Identify which cell holds the provided text, then report its (X, Y) central coordinate. 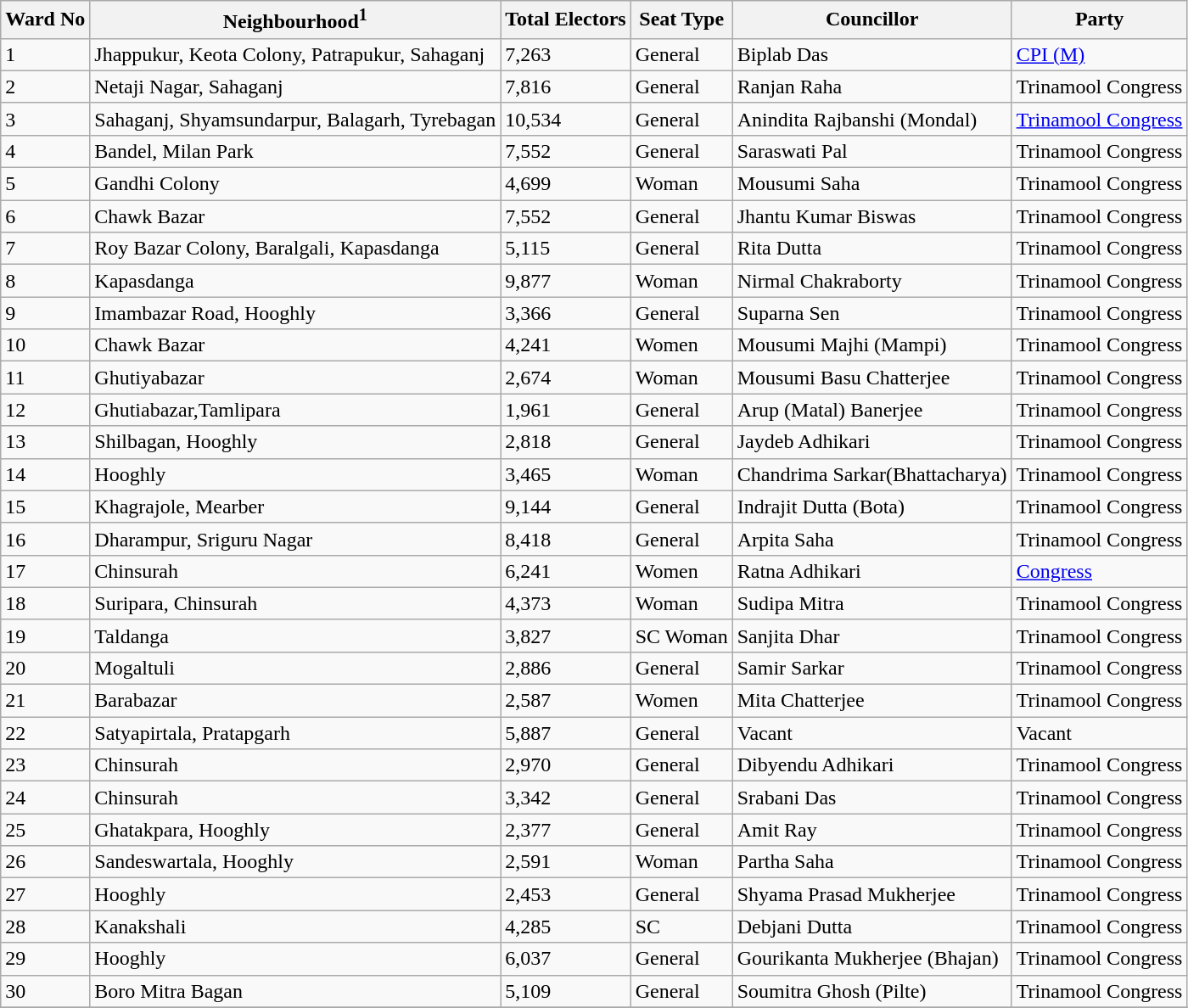
5,887 (565, 733)
7,263 (565, 54)
3,827 (565, 636)
Gourikanta Mukherjee (Bhajan) (872, 959)
Ghutiyabazar (295, 378)
27 (46, 894)
13 (46, 442)
Anindita Rajbanshi (Mondal) (872, 119)
2,587 (565, 701)
Sahaganj, Shyamsundarpur, Balagarh, Tyrebagan (295, 119)
Kanakshali (295, 927)
30 (46, 991)
Satyapirtala, Pratapgarh (295, 733)
Indrajit Dutta (Bota) (872, 507)
21 (46, 701)
Arpita Saha (872, 539)
Suripara, Chinsurah (295, 603)
Rita Dutta (872, 249)
2,886 (565, 668)
6,037 (565, 959)
8 (46, 281)
7 (46, 249)
19 (46, 636)
5,109 (565, 991)
1,961 (565, 410)
Sudipa Mitra (872, 603)
Mousumi Saha (872, 184)
Partha Saha (872, 862)
SC Woman (681, 636)
Mita Chatterjee (872, 701)
2 (46, 87)
2,674 (565, 378)
Total Electors (565, 20)
Mousumi Basu Chatterjee (872, 378)
2,970 (565, 765)
8,418 (565, 539)
12 (46, 410)
25 (46, 830)
Ratna Adhikari (872, 571)
Suparna Sen (872, 313)
2,377 (565, 830)
4,241 (565, 345)
Sanjita Dhar (872, 636)
10 (46, 345)
14 (46, 474)
23 (46, 765)
22 (46, 733)
18 (46, 603)
4,699 (565, 184)
Jhantu Kumar Biswas (872, 216)
Netaji Nagar, Sahaganj (295, 87)
2,453 (565, 894)
Ghatakpara, Hooghly (295, 830)
Dharampur, Sriguru Nagar (295, 539)
Arup (Matal) Banerjee (872, 410)
SC (681, 927)
17 (46, 571)
20 (46, 668)
Gandhi Colony (295, 184)
Srabani Das (872, 798)
11 (46, 378)
28 (46, 927)
4 (46, 151)
10,534 (565, 119)
9 (46, 313)
Amit Ray (872, 830)
Councillor (872, 20)
6 (46, 216)
29 (46, 959)
Saraswati Pal (872, 151)
Soumitra Ghosh (Pilte) (872, 991)
Chandrima Sarkar(Bhattacharya) (872, 474)
5,115 (565, 249)
9,877 (565, 281)
Debjani Dutta (872, 927)
3,465 (565, 474)
Ward No (46, 20)
Khagrajole, Mearber (295, 507)
Congress (1100, 571)
Ranjan Raha (872, 87)
Dibyendu Adhikari (872, 765)
5 (46, 184)
Party (1100, 20)
Mousumi Majhi (Mampi) (872, 345)
Biplab Das (872, 54)
Jhappukur, Keota Colony, Patrapukur, Sahaganj (295, 54)
4,373 (565, 603)
Nirmal Chakraborty (872, 281)
Neighbourhood1 (295, 20)
3,342 (565, 798)
Mogaltuli (295, 668)
3,366 (565, 313)
Jaydeb Adhikari (872, 442)
Imambazar Road, Hooghly (295, 313)
Sandeswartala, Hooghly (295, 862)
24 (46, 798)
Shilbagan, Hooghly (295, 442)
3 (46, 119)
2,591 (565, 862)
Samir Sarkar (872, 668)
Ghutiabazar,Tamlipara (295, 410)
16 (46, 539)
9,144 (565, 507)
Taldanga (295, 636)
Barabazar (295, 701)
26 (46, 862)
1 (46, 54)
Seat Type (681, 20)
15 (46, 507)
7,816 (565, 87)
Boro Mitra Bagan (295, 991)
2,818 (565, 442)
Bandel, Milan Park (295, 151)
CPI (M) (1100, 54)
Shyama Prasad Mukherjee (872, 894)
4,285 (565, 927)
Roy Bazar Colony, Baralgali, Kapasdanga (295, 249)
6,241 (565, 571)
Kapasdanga (295, 281)
